Pinpoint the cell where the given text exists, returning its (X, Y) midpoint coordinate. 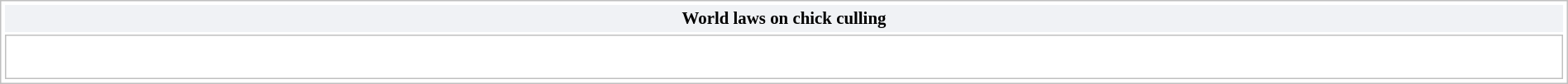
World laws on chick culling (784, 18)
